For the text-containing cell, return its midpoint in [x, y] coordinate format. 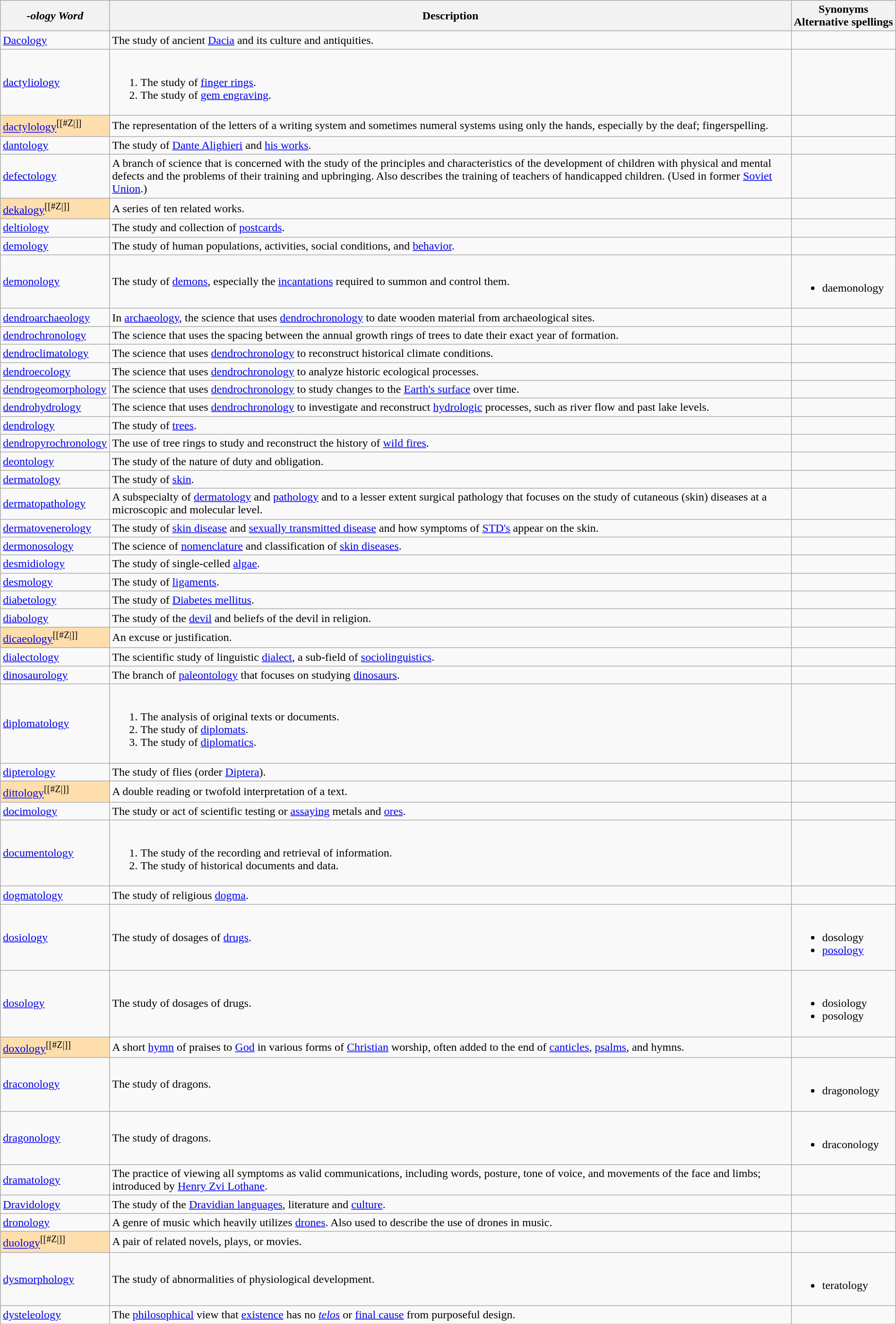
The study of ancient Dacia and its culture and antiquities. [450, 40]
dinosaurology [55, 675]
demology [55, 246]
The science that uses dendrochronology to investigate and reconstruct hydrologic processes, such as river flow and past lake levels. [450, 407]
diplomatology [55, 723]
The science that uses dendrochronology to study changes to the Earth's surface over time. [450, 389]
dendroecology [55, 372]
The study of the Dravidian languages, literature and culture. [450, 1204]
dendroarchaeology [55, 317]
The study and collection of postcards. [450, 228]
The science that uses dendrochronology to analyze historic ecological processes. [450, 372]
dantology [55, 145]
dicaeology[[#Z|]] [55, 637]
The analysis of original texts or documents.The study of diplomats.The study of diplomatics. [450, 723]
dialectology [55, 657]
The study of trees. [450, 425]
The study of abnormalities of physiological development. [450, 1279]
dosology [55, 1004]
diabology [55, 618]
The study of ligaments. [450, 582]
defectology [55, 176]
dermatopathology [55, 504]
The branch of paleontology that focuses on studying dinosaurs. [450, 675]
dosiologyposology [843, 1004]
A series of ten related works. [450, 209]
demonology [55, 282]
A pair of related novels, plays, or movies. [450, 1242]
dendrogeomorphology [55, 389]
The representation of the letters of a writing system and sometimes numeral systems using only the hands, especially by the deaf; fingerspelling. [450, 126]
dendropyrochronology [55, 443]
dittology[[#Z|]] [55, 791]
dermonosology [55, 546]
The study of single-celled algae. [450, 564]
A short hymn of praises to God in various forms of Christian worship, often added to the end of canticles, psalms, and hymns. [450, 1047]
deltiology [55, 228]
documentology [55, 853]
desmidiology [55, 564]
The study of Dante Alighieri and his works. [450, 145]
dendroclimatology [55, 353]
dipterology [55, 772]
dactyliology [55, 82]
The science of nomenclature and classification of skin diseases. [450, 546]
The science that uses the spacing between the annual growth rings of trees to date their exact year of formation. [450, 335]
The study of flies (order Diptera). [450, 772]
In archaeology, the science that uses dendrochronology to date wooden material from archaeological sites. [450, 317]
dendrology [55, 425]
Description [450, 16]
The study of Diabetes mellitus. [450, 600]
The scientific study of linguistic dialect, a sub-field of sociolinguistics. [450, 657]
dermatology [55, 479]
dysteleology [55, 1315]
Dravidology [55, 1204]
Dacology [55, 40]
The study of skin. [450, 479]
The science that uses dendrochronology to reconstruct historical climate conditions. [450, 353]
dramatology [55, 1180]
dronology [55, 1222]
daemonology [843, 282]
An excuse or justification. [450, 637]
docimology [55, 811]
duology[[#Z|]] [55, 1242]
A double reading or twofold interpretation of a text. [450, 791]
The study of the nature of duty and obligation. [450, 461]
The study of religious dogma. [450, 895]
The philosophical view that existence has no telos or final cause from purposeful design. [450, 1315]
teratology [843, 1279]
dosiology [55, 937]
The study of human populations, activities, social conditions, and behavior. [450, 246]
diabetology [55, 600]
dogmatology [55, 895]
dendrohydrology [55, 407]
deontology [55, 461]
The use of tree rings to study and reconstruct the history of wild fires. [450, 443]
dermatovenerology [55, 528]
dendrochronology [55, 335]
A genre of music which heavily utilizes drones. Also used to describe the use of drones in music. [450, 1222]
The study of demons, especially the incantations required to summon and control them. [450, 282]
The study of skin disease and sexually transmitted disease and how symptoms of STD's appear on the skin. [450, 528]
desmology [55, 582]
dysmorphology [55, 1279]
The study of the devil and beliefs of the devil in religion. [450, 618]
SynonymsAlternative spellings [843, 16]
-ology Word [55, 16]
doxology[[#Z|]] [55, 1047]
The study or act of scientific testing or assaying metals and ores. [450, 811]
The study of the recording and retrieval of information.The study of historical documents and data. [450, 853]
dactylology[[#Z|]] [55, 126]
The study of finger rings.The study of gem engraving. [450, 82]
dosologyposology [843, 937]
dekalogy[[#Z|]] [55, 209]
